Output the (x, y) coordinate of the center of the cell containing the given text.  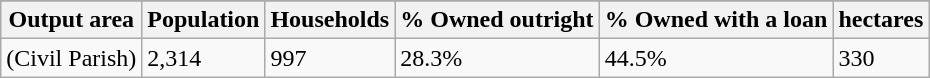
Output area (72, 20)
28.3% (497, 58)
44.5% (716, 58)
(Civil Parish) (72, 58)
Population (204, 20)
% Owned outright (497, 20)
% Owned with a loan (716, 20)
997 (330, 58)
hectares (881, 20)
330 (881, 58)
2,314 (204, 58)
Households (330, 20)
